Pinpoint the cell where the given text exists, returning its (X, Y) midpoint coordinate. 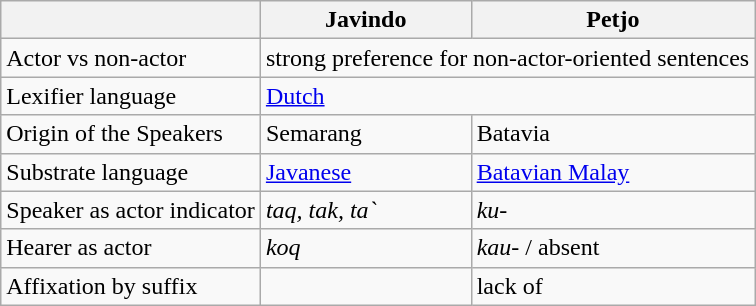
Hearer as actor (131, 248)
Batavia (613, 134)
Affixation by suffix (131, 286)
Javindo (366, 20)
Lexifier language (131, 96)
Origin of the Speakers (131, 134)
ku- (613, 210)
Semarang (366, 134)
Petjo (613, 20)
Actor vs non-actor (131, 58)
taq, tak, ta` (366, 210)
Substrate language (131, 172)
kau- / absent (613, 248)
Speaker as actor indicator (131, 210)
Dutch (507, 96)
koq (366, 248)
lack of (613, 286)
strong preference for non-actor-oriented sentences (507, 58)
Batavian Malay (613, 172)
Javanese (366, 172)
